Return the (x, y) coordinate for the center point of the cell that contains the specified text.  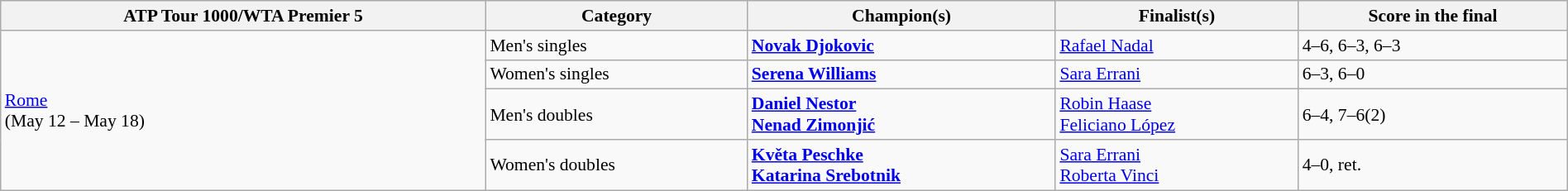
6–3, 6–0 (1433, 74)
Women's singles (616, 74)
Finalist(s) (1176, 16)
Men's singles (616, 45)
Květa Peschke Katarina Srebotnik (901, 165)
Sara Errani (1176, 74)
Score in the final (1433, 16)
Serena Williams (901, 74)
Novak Djokovic (901, 45)
4–0, ret. (1433, 165)
Category (616, 16)
Women's doubles (616, 165)
6–4, 7–6(2) (1433, 114)
4–6, 6–3, 6–3 (1433, 45)
Daniel Nestor Nenad Zimonjić (901, 114)
Rome(May 12 – May 18) (243, 111)
Robin Haase Feliciano López (1176, 114)
Men's doubles (616, 114)
Rafael Nadal (1176, 45)
Champion(s) (901, 16)
Sara Errani Roberta Vinci (1176, 165)
ATP Tour 1000/WTA Premier 5 (243, 16)
